Extract the [X, Y] coordinate from the center of the cell holding the provided text.  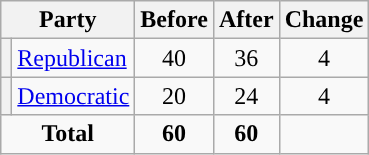
Party [68, 20]
Change [324, 20]
40 [174, 58]
Total [68, 134]
Republican [74, 58]
After [246, 20]
Democratic [74, 96]
24 [246, 96]
36 [246, 58]
20 [174, 96]
Before [174, 20]
